Return the (X, Y) coordinate for the center point of the cell that contains the specified text.  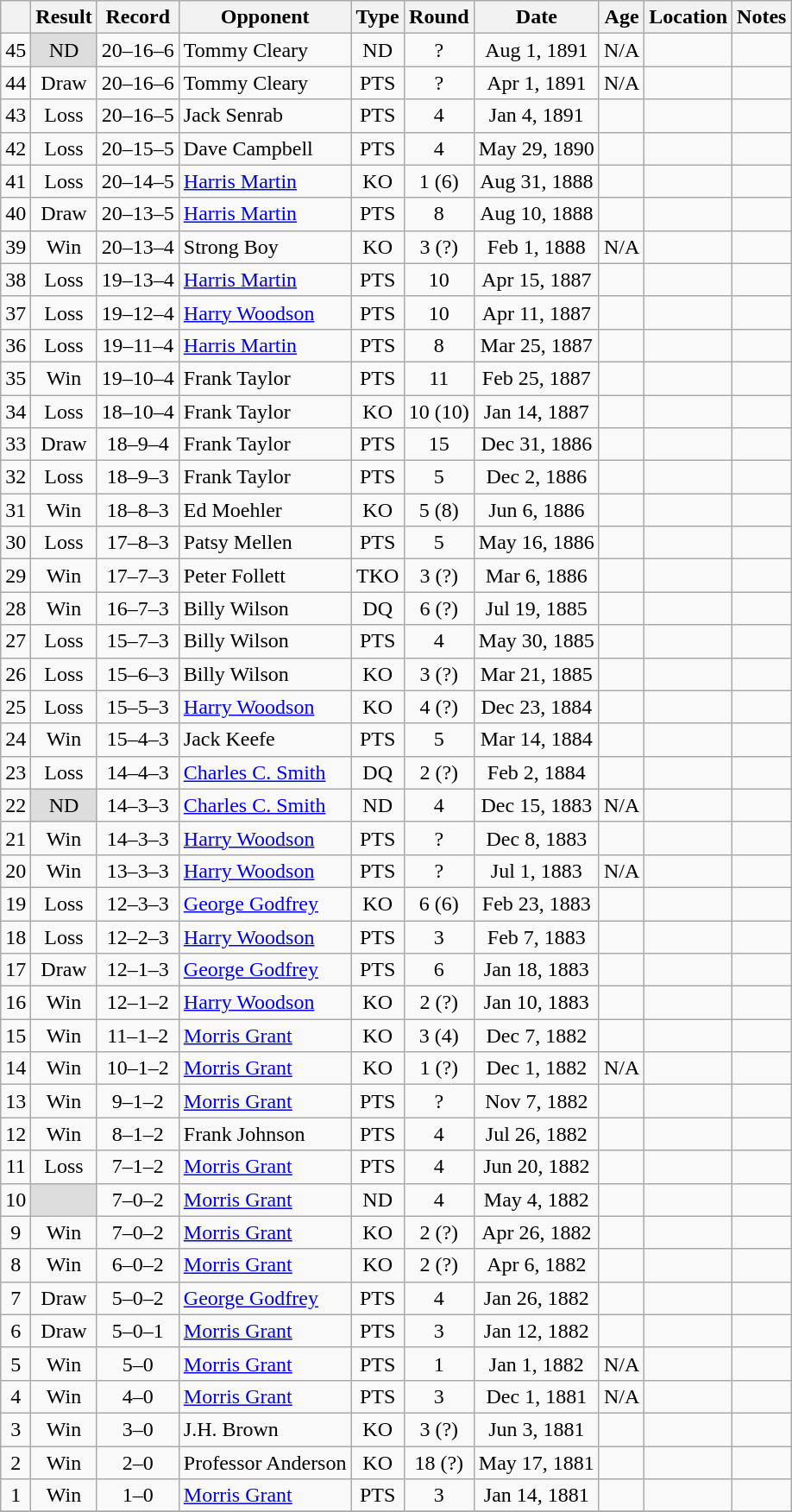
43 (16, 116)
20–15–5 (138, 148)
11–1–2 (138, 1036)
Mar 14, 1884 (537, 740)
1–0 (138, 1496)
Feb 1, 1888 (537, 247)
Apr 26, 1882 (537, 1232)
Jul 1, 1883 (537, 871)
28 (16, 608)
41 (16, 181)
19–13–4 (138, 280)
Apr 6, 1882 (537, 1265)
36 (16, 345)
Dec 1, 1881 (537, 1396)
10–1–2 (138, 1068)
Jun 20, 1882 (537, 1167)
Jan 12, 1882 (537, 1331)
Apr 1, 1891 (537, 83)
Round (438, 17)
21 (16, 838)
10 (10) (438, 412)
12–2–3 (138, 936)
Jan 14, 1887 (537, 412)
Age (621, 17)
18–9–4 (138, 444)
Mar 6, 1886 (537, 576)
34 (16, 412)
16 (16, 1003)
7 (16, 1298)
Jan 18, 1883 (537, 970)
Ed Moehler (265, 510)
33 (16, 444)
Location (688, 17)
20 (16, 871)
Feb 7, 1883 (537, 936)
12–1–2 (138, 1003)
12–3–3 (138, 904)
19 (16, 904)
12 (16, 1134)
2 (16, 1463)
24 (16, 740)
2–0 (138, 1463)
18–10–4 (138, 412)
5–0–1 (138, 1331)
7–1–2 (138, 1167)
14 (16, 1068)
14–4–3 (138, 772)
May 4, 1882 (537, 1200)
6 (6) (438, 904)
13 (16, 1101)
5 (8) (438, 510)
18–9–3 (138, 477)
Dec 31, 1886 (537, 444)
Apr 11, 1887 (537, 312)
Aug 31, 1888 (537, 181)
26 (16, 674)
Peter Follett (265, 576)
Dec 23, 1884 (537, 707)
Dec 2, 1886 (537, 477)
18–8–3 (138, 510)
Opponent (265, 17)
3–0 (138, 1429)
19–11–4 (138, 345)
Date (537, 17)
Apr 15, 1887 (537, 280)
Mar 25, 1887 (537, 345)
20–13–4 (138, 247)
12–1–3 (138, 970)
Record (138, 17)
35 (16, 378)
3 (4) (438, 1036)
Jan 10, 1883 (537, 1003)
Result (64, 17)
Aug 1, 1891 (537, 50)
19–12–4 (138, 312)
37 (16, 312)
Dec 1, 1882 (537, 1068)
29 (16, 576)
Jan 1, 1882 (537, 1364)
18 (?) (438, 1463)
13–3–3 (138, 871)
18 (16, 936)
1 (6) (438, 181)
Dave Campbell (265, 148)
Strong Boy (265, 247)
J.H. Brown (265, 1429)
Jack Senrab (265, 116)
15–7–3 (138, 641)
16–7–3 (138, 608)
Frank Johnson (265, 1134)
Dec 8, 1883 (537, 838)
5–0 (138, 1364)
Patsy Mellen (265, 543)
22 (16, 805)
31 (16, 510)
Mar 21, 1885 (537, 674)
17 (16, 970)
39 (16, 247)
Jack Keefe (265, 740)
6–0–2 (138, 1265)
9 (16, 1232)
32 (16, 477)
38 (16, 280)
May 16, 1886 (537, 543)
30 (16, 543)
27 (16, 641)
4 (?) (438, 707)
Feb 2, 1884 (537, 772)
4–0 (138, 1396)
40 (16, 214)
20–16–5 (138, 116)
Jul 19, 1885 (537, 608)
TKO (378, 576)
45 (16, 50)
8–1–2 (138, 1134)
20–14–5 (138, 181)
Jun 6, 1886 (537, 510)
May 30, 1885 (537, 641)
9–1–2 (138, 1101)
Jun 3, 1881 (537, 1429)
17–8–3 (138, 543)
Aug 10, 1888 (537, 214)
15–5–3 (138, 707)
15–4–3 (138, 740)
Feb 23, 1883 (537, 904)
Jan 14, 1881 (537, 1496)
Jul 26, 1882 (537, 1134)
May 29, 1890 (537, 148)
Professor Anderson (265, 1463)
Notes (762, 17)
15–6–3 (138, 674)
42 (16, 148)
17–7–3 (138, 576)
May 17, 1881 (537, 1463)
Feb 25, 1887 (537, 378)
Type (378, 17)
44 (16, 83)
Jan 26, 1882 (537, 1298)
6 (?) (438, 608)
23 (16, 772)
Nov 7, 1882 (537, 1101)
1 (?) (438, 1068)
25 (16, 707)
20–13–5 (138, 214)
Dec 7, 1882 (537, 1036)
19–10–4 (138, 378)
Jan 4, 1891 (537, 116)
Dec 15, 1883 (537, 805)
5–0–2 (138, 1298)
